Pinpoint the cell where the given text exists, returning its (X, Y) midpoint coordinate. 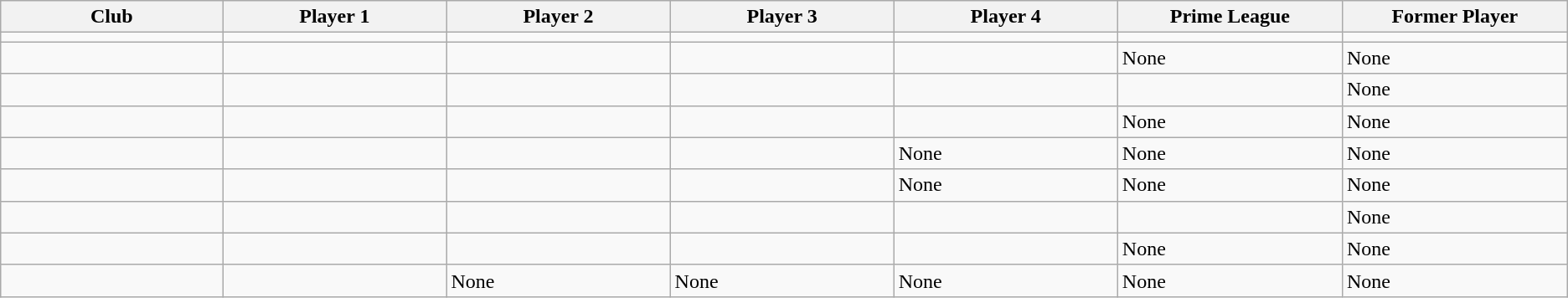
Player 4 (1005, 17)
Former Player (1454, 17)
Club (112, 17)
Player 3 (782, 17)
Prime League (1230, 17)
Player 1 (335, 17)
Player 2 (558, 17)
